For the text-containing cell, return its midpoint in (X, Y) coordinate format. 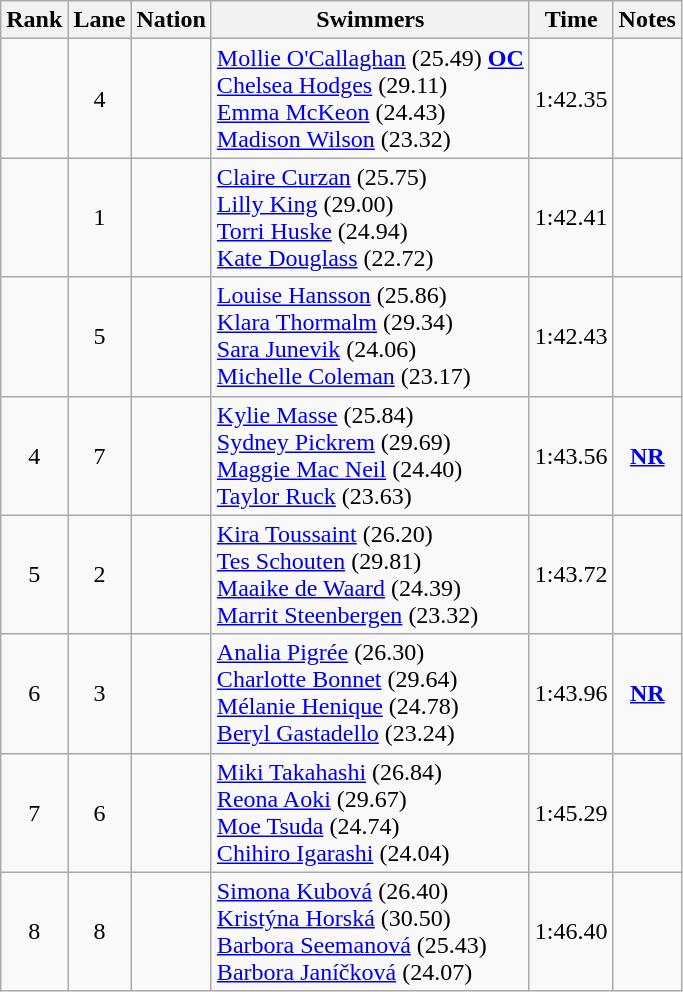
1:43.72 (571, 574)
Time (571, 20)
Mollie O'Callaghan (25.49) OCChelsea Hodges (29.11)Emma McKeon (24.43)Madison Wilson (23.32) (370, 98)
Claire Curzan (25.75)Lilly King (29.00)Torri Huske (24.94)Kate Douglass (22.72) (370, 218)
1:42.43 (571, 336)
Notes (647, 20)
Lane (100, 20)
1:45.29 (571, 812)
1 (100, 218)
Miki Takahashi (26.84)Reona Aoki (29.67)Moe Tsuda (24.74)Chihiro Igarashi (24.04) (370, 812)
Nation (171, 20)
1:43.56 (571, 456)
Analia Pigrée (26.30)Charlotte Bonnet (29.64)Mélanie Henique (24.78)Beryl Gastadello (23.24) (370, 694)
3 (100, 694)
Simona Kubová (26.40)Kristýna Horská (30.50)Barbora Seemanová (25.43)Barbora Janíčková (24.07) (370, 932)
1:42.41 (571, 218)
1:43.96 (571, 694)
1:42.35 (571, 98)
Rank (34, 20)
Kira Toussaint (26.20)Tes Schouten (29.81)Maaike de Waard (24.39)Marrit Steenbergen (23.32) (370, 574)
Louise Hansson (25.86)Klara Thormalm (29.34)Sara Junevik (24.06)Michelle Coleman (23.17) (370, 336)
1:46.40 (571, 932)
2 (100, 574)
Kylie Masse (25.84)Sydney Pickrem (29.69)Maggie Mac Neil (24.40)Taylor Ruck (23.63) (370, 456)
Swimmers (370, 20)
